Output the [x, y] coordinate of the center of the cell containing the given text.  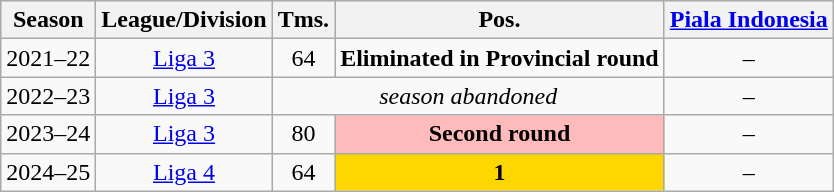
80 [303, 134]
Piala Indonesia [748, 20]
2024–25 [48, 172]
Second round [500, 134]
Pos. [500, 20]
Tms. [303, 20]
Season [48, 20]
2023–24 [48, 134]
2021–22 [48, 58]
2022–23 [48, 96]
season abandoned [468, 96]
League/Division [184, 20]
Liga 4 [184, 172]
Eliminated in Provincial round [500, 58]
1 [500, 172]
